From the cell containing the given text, extract its center point as (x, y) coordinate. 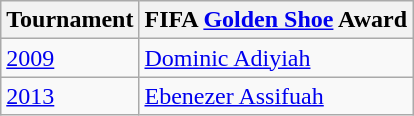
2009 (70, 58)
FIFA Golden Shoe Award (276, 20)
Tournament (70, 20)
Dominic Adiyiah (276, 58)
Ebenezer Assifuah (276, 96)
2013 (70, 96)
